Locate the cell with the specified text and output its (X, Y) center coordinate. 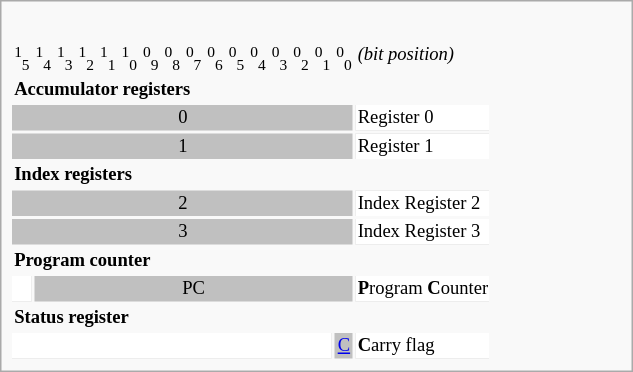
01 (322, 58)
06 (215, 58)
10 (129, 58)
04 (258, 58)
09 (150, 58)
0 (183, 119)
Index Register 2 (422, 204)
3 (183, 233)
PC (194, 290)
Carry flag (422, 347)
13 (65, 58)
Register 1 (422, 147)
2 (183, 204)
15 (22, 58)
Accumulator registers (252, 90)
C (344, 347)
Status register (252, 318)
14 (43, 58)
Program Counter (422, 290)
Program counter (252, 261)
(bit position) (422, 58)
07 (193, 58)
02 (301, 58)
Index registers (252, 176)
12 (86, 58)
03 (279, 58)
05 (236, 58)
Index Register 3 (422, 233)
11 (108, 58)
08 (172, 58)
1 (183, 147)
00 (344, 58)
Register 0 (422, 119)
